Find where the given text appears and provide that cell's center as [X, Y] coordinate. 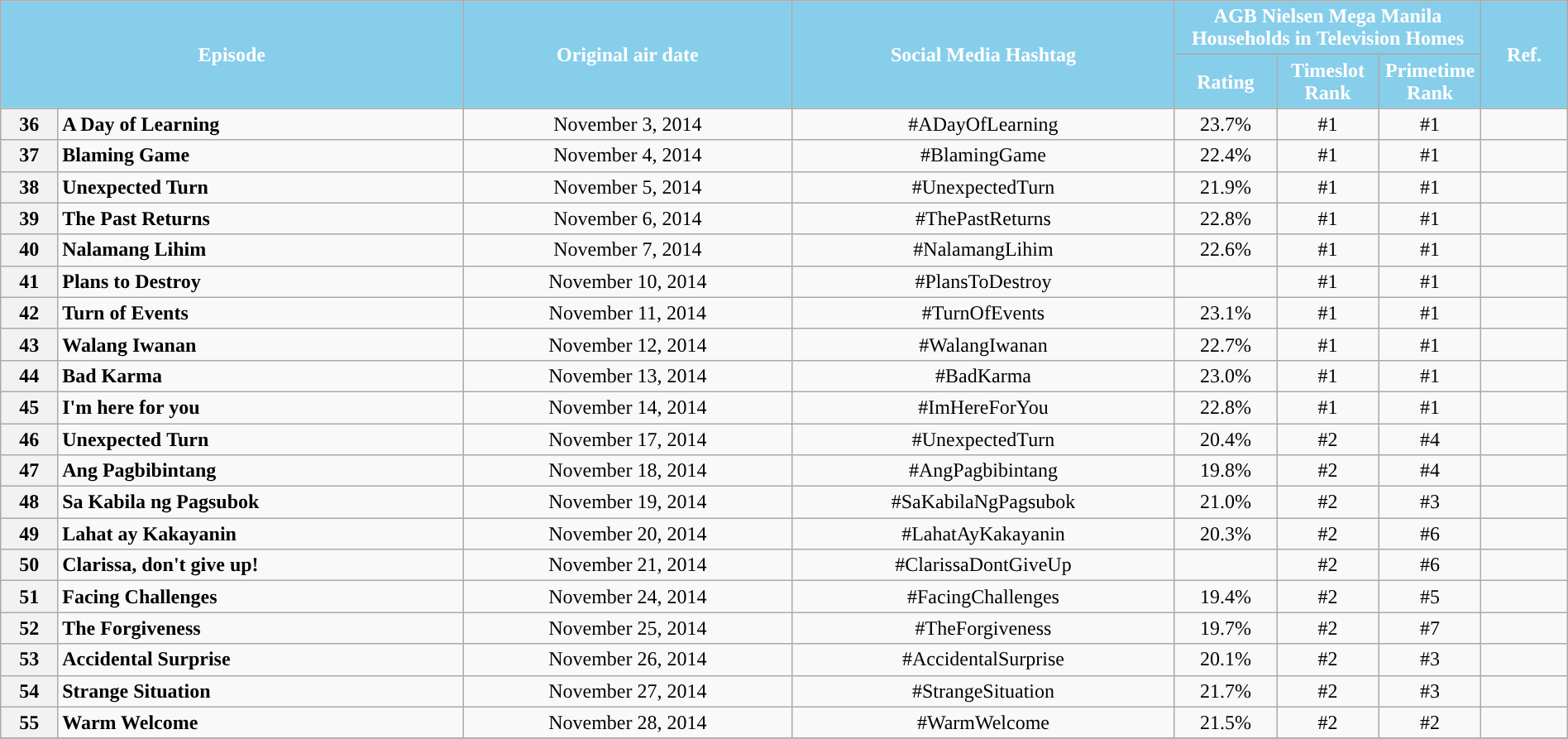
49 [30, 534]
#LahatAyKakayanin [983, 534]
November 26, 2014 [628, 660]
#BlamingGame [983, 156]
#TheForgiveness [983, 628]
41 [30, 281]
November 12, 2014 [628, 344]
November 13, 2014 [628, 376]
21.9% [1226, 187]
23.7% [1226, 124]
November 4, 2014 [628, 156]
20.1% [1226, 660]
November 21, 2014 [628, 565]
Strange Situation [261, 691]
Bad Karma [261, 376]
48 [30, 502]
37 [30, 156]
40 [30, 250]
19.4% [1226, 597]
November 18, 2014 [628, 471]
19.7% [1226, 628]
November 3, 2014 [628, 124]
Walang Iwanan [261, 344]
The Forgiveness [261, 628]
Primetime Rank [1430, 81]
November 5, 2014 [628, 187]
November 17, 2014 [628, 439]
Timeslot Rank [1328, 81]
43 [30, 344]
November 28, 2014 [628, 722]
#TurnOfEvents [983, 313]
21.5% [1226, 722]
52 [30, 628]
55 [30, 722]
November 25, 2014 [628, 628]
42 [30, 313]
21.7% [1226, 691]
November 14, 2014 [628, 407]
AGB Nielsen Mega Manila Households in Television Homes [1328, 28]
#BadKarma [983, 376]
#FacingChallenges [983, 597]
Rating [1226, 81]
54 [30, 691]
46 [30, 439]
53 [30, 660]
Accidental Surprise [261, 660]
22.7% [1226, 344]
November 24, 2014 [628, 597]
#AngPagbibintang [983, 471]
#NalamangLihim [983, 250]
Turn of Events [261, 313]
I'm here for you [261, 407]
#WarmWelcome [983, 722]
#ThePastReturns [983, 218]
36 [30, 124]
#WalangIwanan [983, 344]
November 6, 2014 [628, 218]
Clarissa, don't give up! [261, 565]
November 27, 2014 [628, 691]
20.3% [1226, 534]
23.0% [1226, 376]
Blaming Game [261, 156]
#ImHereForYou [983, 407]
39 [30, 218]
50 [30, 565]
45 [30, 407]
The Past Returns [261, 218]
Ang Pagbibintang [261, 471]
38 [30, 187]
November 11, 2014 [628, 313]
A Day of Learning [261, 124]
#ClarissaDontGiveUp [983, 565]
#5 [1430, 597]
Nalamang Lihim [261, 250]
47 [30, 471]
44 [30, 376]
Sa Kabila ng Pagsubok [261, 502]
November 20, 2014 [628, 534]
Warm Welcome [261, 722]
November 19, 2014 [628, 502]
51 [30, 597]
#ADayOfLearning [983, 124]
Ref. [1524, 55]
#PlansToDestroy [983, 281]
Lahat ay Kakayanin [261, 534]
#AccidentalSurprise [983, 660]
Episode [232, 55]
Social Media Hashtag [983, 55]
November 7, 2014 [628, 250]
20.4% [1226, 439]
Facing Challenges [261, 597]
#SaKabilaNgPagsubok [983, 502]
Plans to Destroy [261, 281]
#7 [1430, 628]
21.0% [1226, 502]
22.4% [1226, 156]
23.1% [1226, 313]
22.6% [1226, 250]
Original air date [628, 55]
19.8% [1226, 471]
#StrangeSituation [983, 691]
November 10, 2014 [628, 281]
